Return the (X, Y) coordinate for the center point of the cell that contains the specified text.  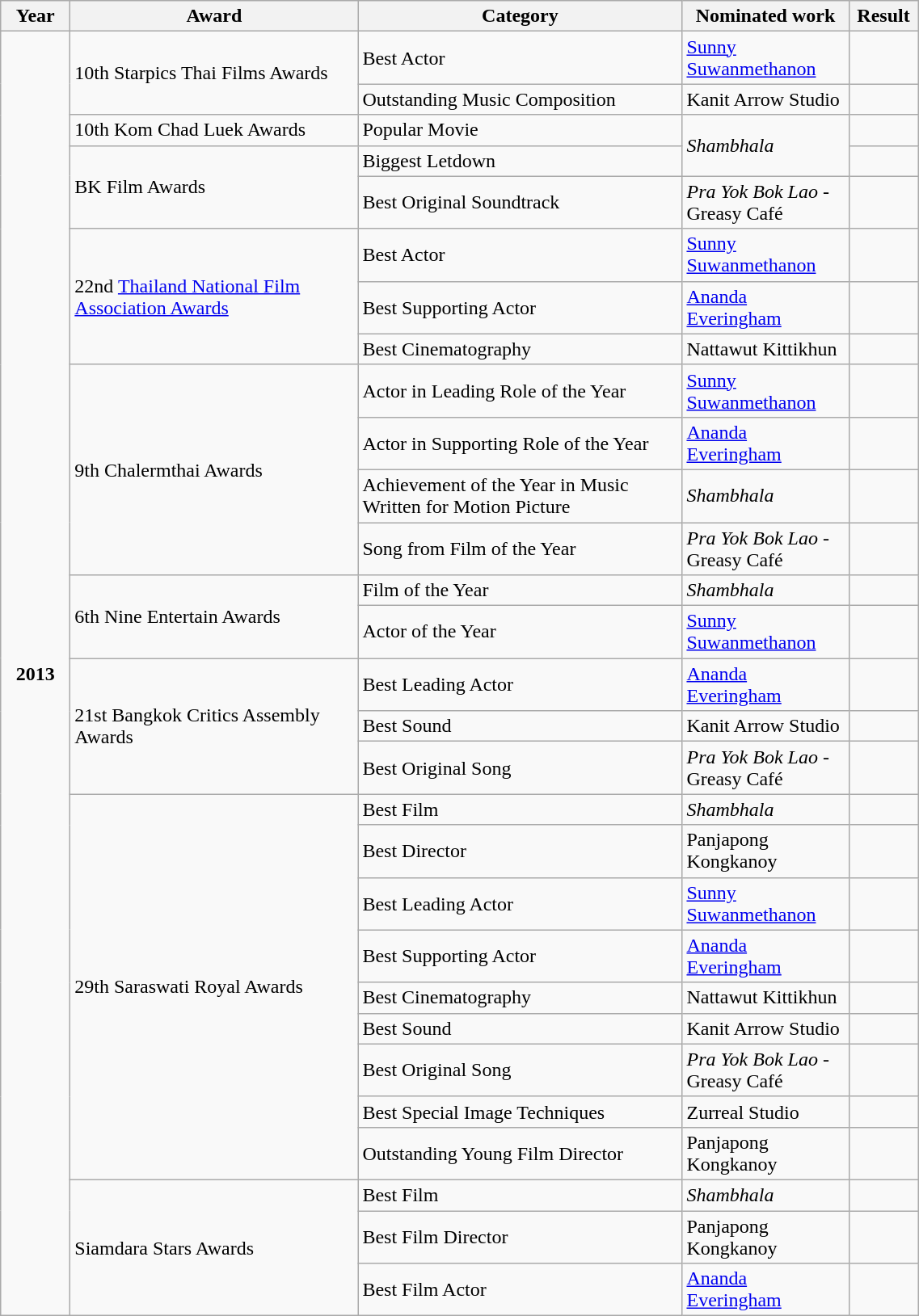
Siamdara Stars Awards (214, 1247)
Achievement of the Year in Music Written for Motion Picture (521, 496)
Popular Movie (521, 130)
Category (521, 16)
Zurreal Studio (765, 1112)
2013 (36, 674)
Actor in Leading Role of the Year (521, 391)
Actor in Supporting Role of the Year (521, 443)
22nd Thailand National Film Association Awards (214, 296)
Nominated work (765, 16)
Film of the Year (521, 591)
Biggest Letdown (521, 161)
Year (36, 16)
Best Original Soundtrack (521, 202)
Best Film Director (521, 1236)
Award (214, 16)
Actor of the Year (521, 632)
BK Film Awards (214, 187)
Song from Film of the Year (521, 548)
Best Director (521, 851)
10th Starpics Thai Films Awards (214, 73)
21st Bangkok Critics Assembly Awards (214, 726)
Best Special Image Techniques (521, 1112)
Best Film Actor (521, 1289)
Outstanding Young Film Director (521, 1154)
9th Chalermthai Awards (214, 469)
29th Saraswati Royal Awards (214, 987)
6th Nine Entertain Awards (214, 617)
Outstanding Music Composition (521, 99)
10th Kom Chad Luek Awards (214, 130)
Result (883, 16)
